Identify which cell holds the provided text, then report its (X, Y) central coordinate. 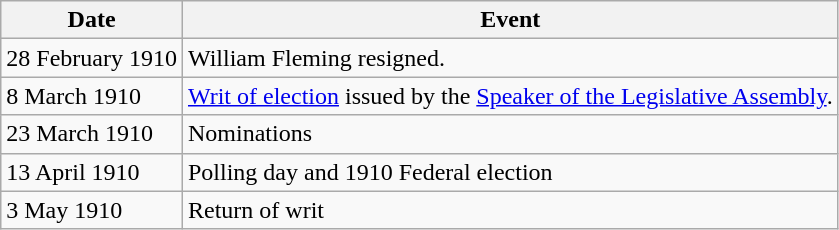
Return of writ (510, 210)
13 April 1910 (92, 172)
23 March 1910 (92, 134)
Event (510, 20)
William Fleming resigned. (510, 58)
8 March 1910 (92, 96)
Polling day and 1910 Federal election (510, 172)
Nominations (510, 134)
3 May 1910 (92, 210)
Date (92, 20)
28 February 1910 (92, 58)
Writ of election issued by the Speaker of the Legislative Assembly. (510, 96)
